Extract the [x, y] coordinate from the center of the cell holding the provided text.  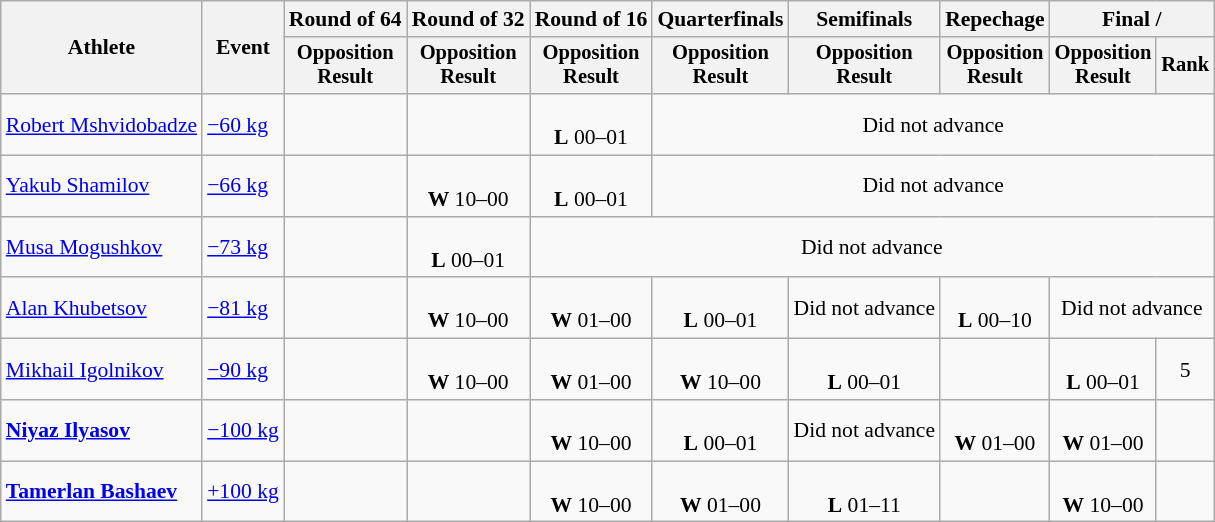
Athlete [102, 48]
−73 kg [243, 248]
Alan Khubetsov [102, 308]
Semifinals [864, 19]
Rank [1185, 66]
Musa Mogushkov [102, 248]
L 01–11 [864, 492]
Mikhail Igolnikov [102, 370]
5 [1185, 370]
−81 kg [243, 308]
Round of 64 [346, 19]
Round of 32 [468, 19]
−66 kg [243, 186]
+100 kg [243, 492]
−100 kg [243, 430]
Robert Mshvidobadze [102, 124]
−90 kg [243, 370]
Yakub Shamilov [102, 186]
L 00–10 [995, 308]
Niyaz Ilyasov [102, 430]
Round of 16 [592, 19]
Repechage [995, 19]
Quarterfinals [720, 19]
−60 kg [243, 124]
Final / [1132, 19]
Event [243, 48]
Tamerlan Bashaev [102, 492]
